Detect which cell encompasses the target text, then output its [X, Y] center coordinate. 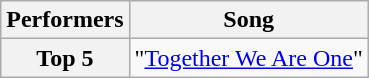
"Together We Are One" [248, 58]
Performers [65, 20]
Top 5 [65, 58]
Song [248, 20]
